Locate the cell with the specified text and output its [X, Y] center coordinate. 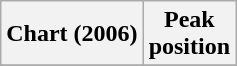
Peakposition [189, 34]
Chart (2006) [72, 34]
